Identify which cell holds the provided text, then report its (x, y) central coordinate. 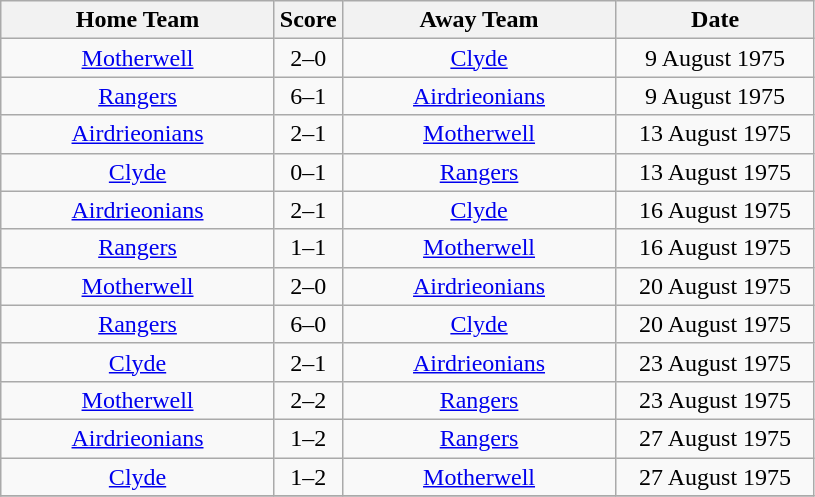
Date (716, 20)
Away Team (479, 20)
0–1 (308, 172)
6–1 (308, 96)
2–2 (308, 400)
Score (308, 20)
1–1 (308, 248)
Home Team (138, 20)
6–0 (308, 324)
